For the text-containing cell, return its midpoint in (X, Y) coordinate format. 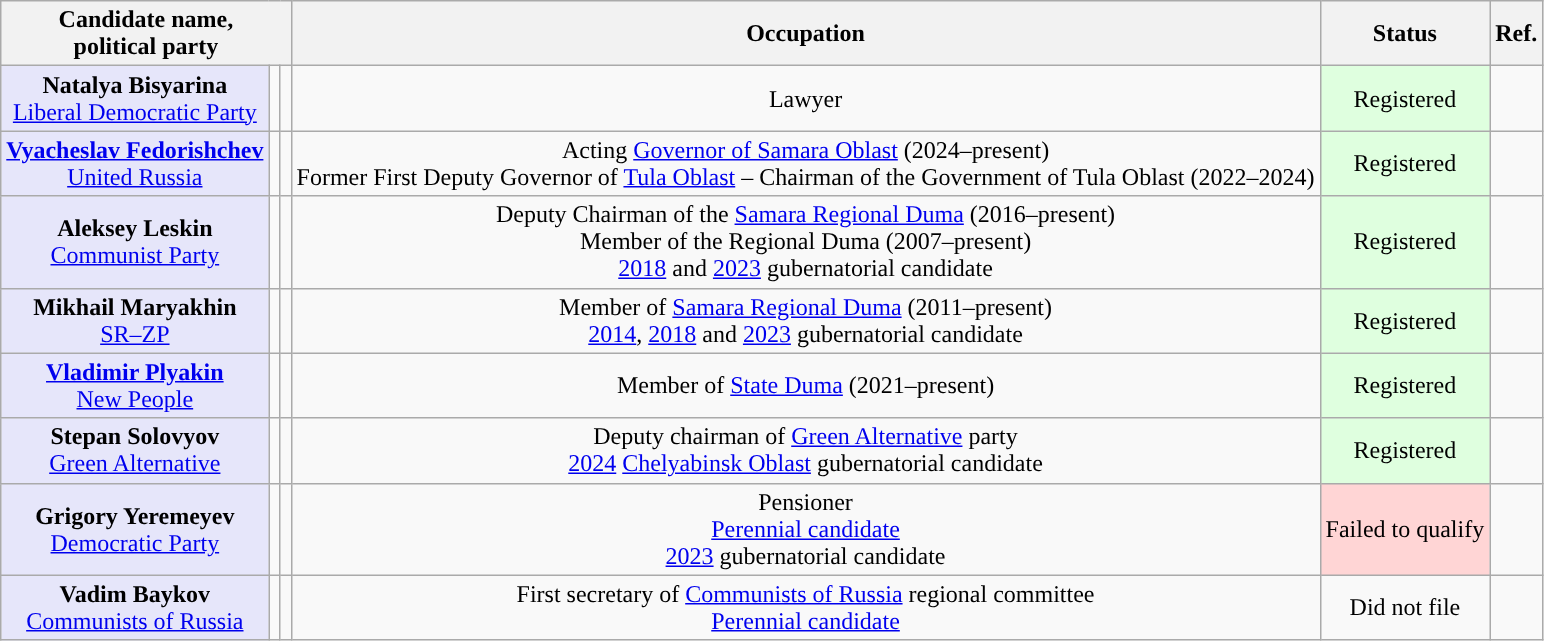
Grigory YeremeyevDemocratic Party (135, 529)
Stepan SolovyovGreen Alternative (135, 450)
Vladimir PlyakinNew People (135, 386)
Mikhail MaryakhinSR–ZP (135, 320)
Vadim BaykovCommunists of Russia (135, 608)
Aleksey LeskinCommunist Party (135, 242)
Deputy Chairman of the Samara Regional Duma (2016–present)Member of the Regional Duma (2007–present)2018 and 2023 gubernatorial candidate (806, 242)
Deputy chairman of Green Alternative party2024 Chelyabinsk Oblast gubernatorial candidate (806, 450)
Did not file (1405, 608)
Ref. (1516, 34)
Candidate name,political party (146, 34)
Member of Samara Regional Duma (2011–present)2014, 2018 and 2023 gubernatorial candidate (806, 320)
Member of State Duma (2021–present) (806, 386)
Status (1405, 34)
First secretary of Communists of Russia regional committeePerennial candidate (806, 608)
PensionerPerennial candidate2023 gubernatorial candidate (806, 529)
Occupation (806, 34)
Failed to qualify (1405, 529)
Acting Governor of Samara Oblast (2024–present)Former First Deputy Governor of Tula Oblast – Chairman of the Government of Tula Oblast (2022–2024) (806, 164)
Natalya BisyarinaLiberal Democratic Party (135, 98)
Vyacheslav FedorishchevUnited Russia (135, 164)
Lawyer (806, 98)
